For the text-containing cell, return its midpoint in (X, Y) coordinate format. 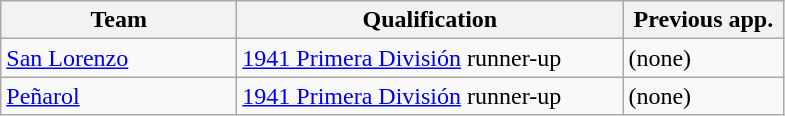
Peñarol (119, 96)
San Lorenzo (119, 58)
Previous app. (704, 20)
Team (119, 20)
Qualification (430, 20)
